Output the [X, Y] coordinate of the center of the cell containing the given text.  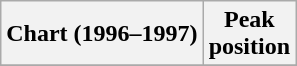
Peakposition [249, 34]
Chart (1996–1997) [102, 34]
